Find where the given text appears and provide that cell's center as (x, y) coordinate. 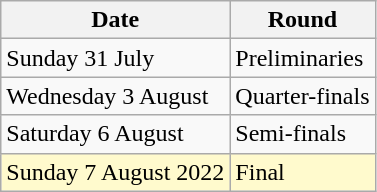
Sunday 31 July (116, 58)
Saturday 6 August (116, 134)
Quarter-finals (302, 96)
Date (116, 20)
Round (302, 20)
Sunday 7 August 2022 (116, 172)
Final (302, 172)
Preliminaries (302, 58)
Semi-finals (302, 134)
Wednesday 3 August (116, 96)
